From the cell containing the given text, extract its center point as (x, y) coordinate. 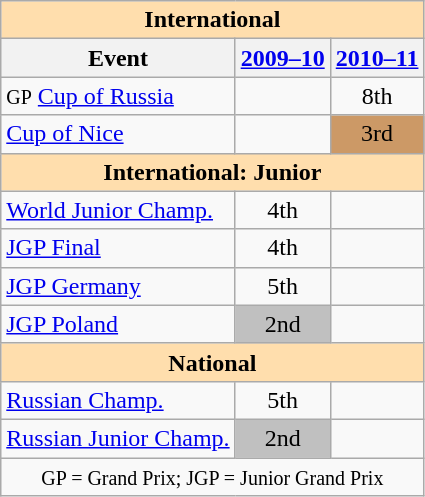
World Junior Champ. (118, 210)
GP = Grand Prix; JGP = Junior Grand Prix (212, 477)
3rd (377, 134)
Event (118, 58)
National (212, 362)
JGP Poland (118, 324)
Cup of Nice (118, 134)
Russian Junior Champ. (118, 438)
JGP Germany (118, 286)
2010–11 (377, 58)
GP Cup of Russia (118, 96)
International: Junior (212, 172)
JGP Final (118, 248)
2009–10 (282, 58)
Russian Champ. (118, 400)
International (212, 20)
8th (377, 96)
